Capture the cell that displays the provided text and extract its [X, Y] central coordinate. 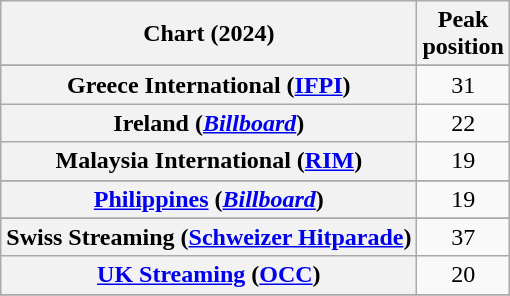
Peakposition [463, 34]
Malaysia International (RIM) [209, 161]
20 [463, 275]
22 [463, 123]
37 [463, 237]
Ireland (Billboard) [209, 123]
Chart (2024) [209, 34]
31 [463, 85]
Greece International (IFPI) [209, 85]
UK Streaming (OCC) [209, 275]
Philippines (Billboard) [209, 199]
Swiss Streaming (Schweizer Hitparade) [209, 237]
